Return the (X, Y) coordinate for the center point of the cell that contains the specified text.  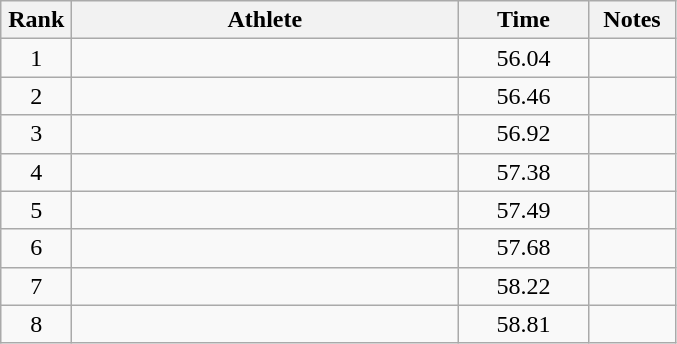
8 (36, 324)
56.04 (524, 58)
57.68 (524, 248)
56.92 (524, 134)
3 (36, 134)
7 (36, 286)
1 (36, 58)
57.38 (524, 172)
58.22 (524, 286)
2 (36, 96)
Athlete (265, 20)
57.49 (524, 210)
56.46 (524, 96)
4 (36, 172)
Rank (36, 20)
5 (36, 210)
Time (524, 20)
Notes (632, 20)
58.81 (524, 324)
6 (36, 248)
